Determine the [X, Y] coordinate at the center of the cell enclosing the given text.  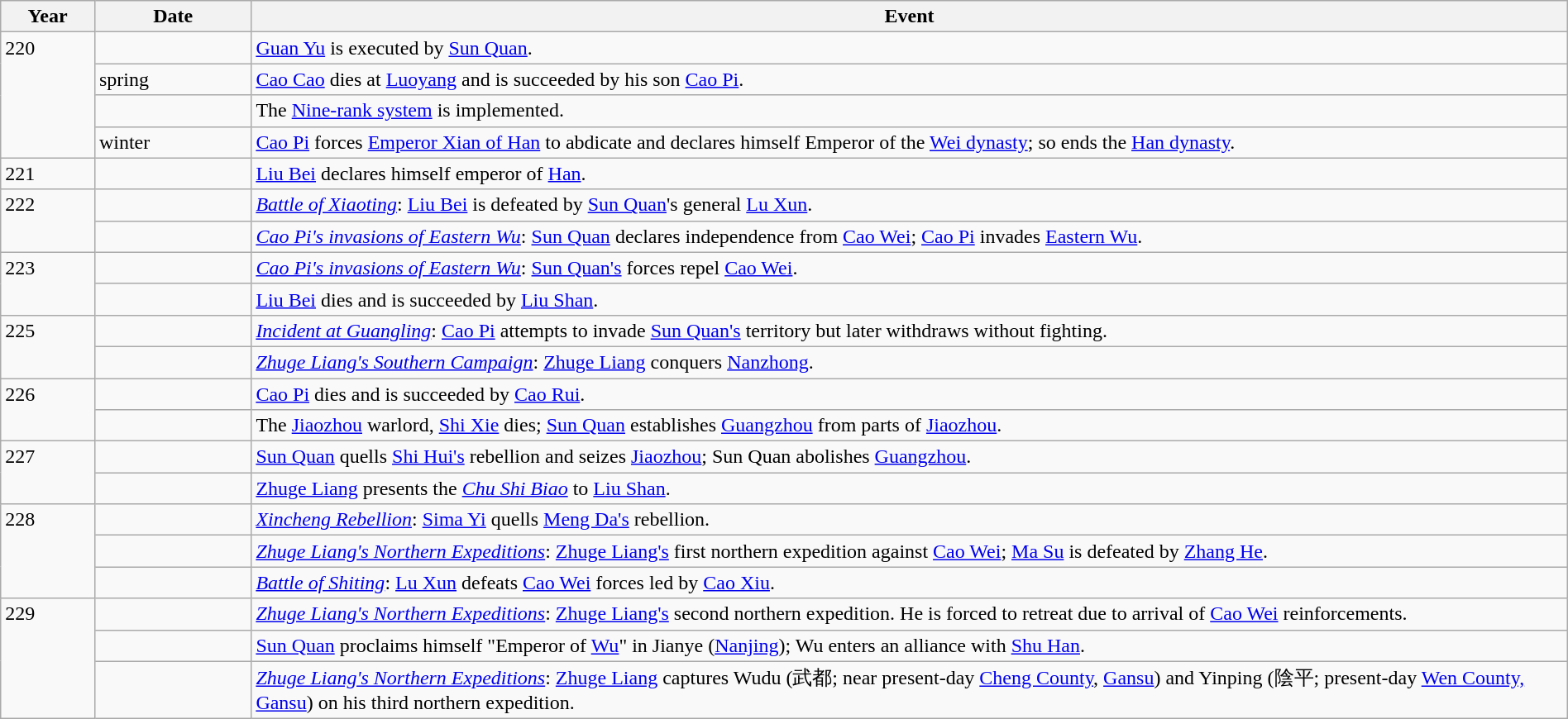
Sun Quan quells Shi Hui's rebellion and seizes Jiaozhou; Sun Quan abolishes Guangzhou. [910, 457]
Incident at Guangling: Cao Pi attempts to invade Sun Quan's territory but later withdraws without fighting. [910, 331]
The Nine-rank system is implemented. [910, 111]
Cao Pi's invasions of Eastern Wu: Sun Quan declares independence from Cao Wei; Cao Pi invades Eastern Wu. [910, 236]
227 [48, 473]
Zhuge Liang's Southern Campaign: Zhuge Liang conquers Nanzhong. [910, 362]
Cao Cao dies at Luoyang and is succeeded by his son Cao Pi. [910, 79]
Liu Bei declares himself emperor of Han. [910, 174]
Cao Pi dies and is succeeded by Cao Rui. [910, 394]
spring [172, 79]
225 [48, 346]
Liu Bei dies and is succeeded by Liu Shan. [910, 299]
winter [172, 142]
226 [48, 410]
Xincheng Rebellion: Sima Yi quells Meng Da's rebellion. [910, 520]
Zhuge Liang presents the Chu Shi Biao to Liu Shan. [910, 488]
220 [48, 95]
Sun Quan proclaims himself "Emperor of Wu" in Jianye (Nanjing); Wu enters an alliance with Shu Han. [910, 645]
223 [48, 283]
229 [48, 659]
Event [910, 17]
228 [48, 551]
Zhuge Liang's Northern Expeditions: Zhuge Liang's second northern expedition. He is forced to retreat due to arrival of Cao Wei reinforcements. [910, 614]
Year [48, 17]
221 [48, 174]
Battle of Shiting: Lu Xun defeats Cao Wei forces led by Cao Xiu. [910, 583]
Guan Yu is executed by Sun Quan. [910, 48]
Cao Pi's invasions of Eastern Wu: Sun Quan's forces repel Cao Wei. [910, 268]
Battle of Xiaoting: Liu Bei is defeated by Sun Quan's general Lu Xun. [910, 205]
Cao Pi forces Emperor Xian of Han to abdicate and declares himself Emperor of the Wei dynasty; so ends the Han dynasty. [910, 142]
222 [48, 221]
The Jiaozhou warlord, Shi Xie dies; Sun Quan establishes Guangzhou from parts of Jiaozhou. [910, 426]
Zhuge Liang's Northern Expeditions: Zhuge Liang's first northern expedition against Cao Wei; Ma Su is defeated by Zhang He. [910, 551]
Date [172, 17]
